Identify which cell holds the provided text, then report its (x, y) central coordinate. 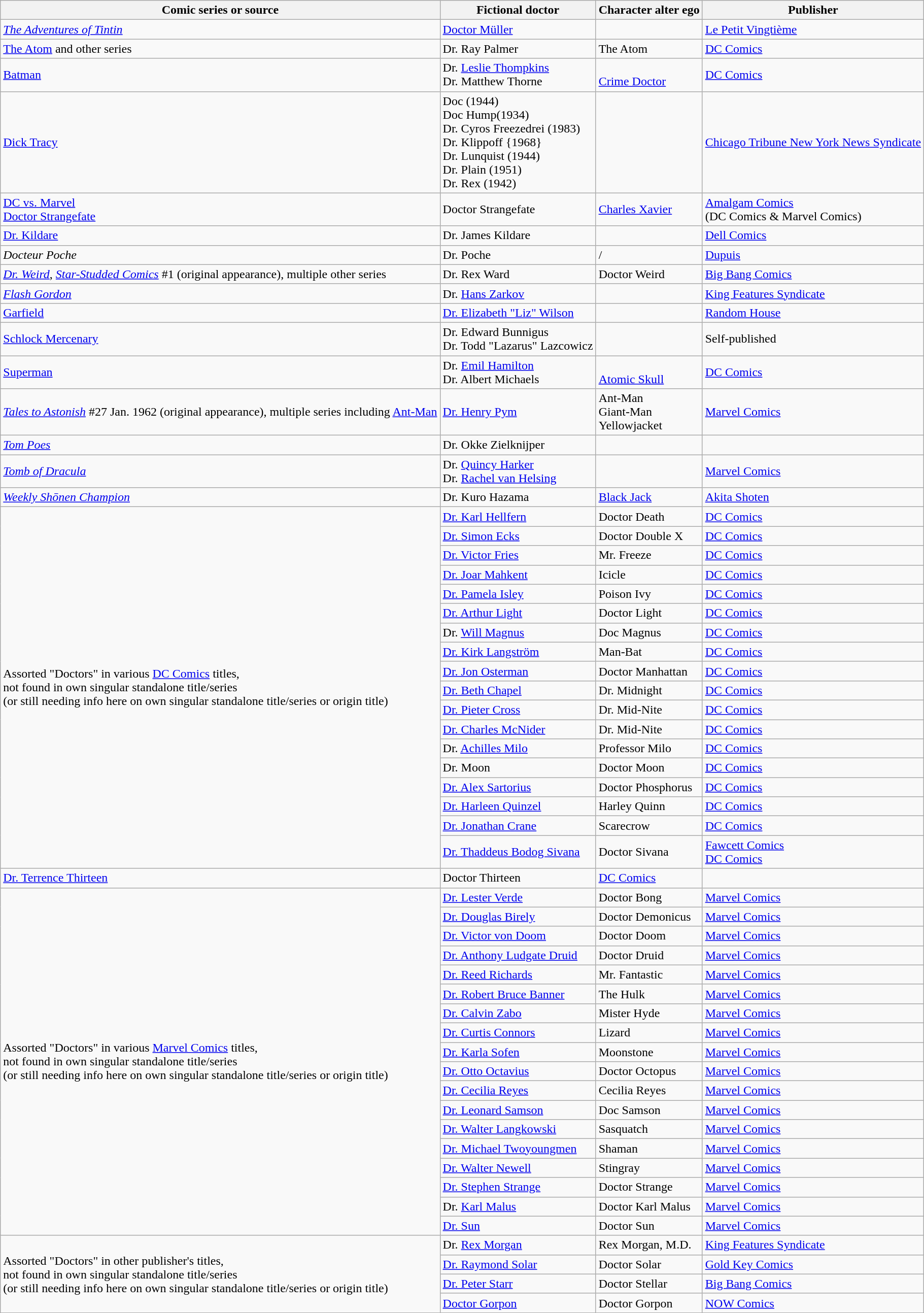
Publisher (813, 10)
Rex Morgan, M.D. (649, 1245)
The Adventures of Tintin (220, 29)
Man-Bat (649, 652)
Dr. Moon (518, 768)
Dr. Okke Zielknijper (518, 445)
Amalgam Comics(DC Comics & Marvel Comics) (813, 209)
Dr. Raymond Solar (518, 1264)
Dr. Pieter Cross (518, 710)
Dr. Joar Mahkent (518, 575)
DC vs. MarvelDoctor Strangefate (220, 209)
/ (649, 255)
Superman (220, 372)
Doc (1944)Doc Hump(1934)Dr. Cyros Freezedrei (1983)Dr. Klippoff {1968}Dr. Lunquist (1944)Dr. Plain (1951)Dr. Rex (1942) (518, 142)
Dr. Victor Fries (518, 555)
Dr. Stephen Strange (518, 1187)
Dr. Otto Octavius (518, 1071)
Dr. Walter Newell (518, 1168)
Doctor Müller (518, 29)
Doctor Sivana (649, 852)
Dr. Simon Ecks (518, 536)
Harley Quinn (649, 806)
Doctor Druid (649, 955)
Dr. Beth Chapel (518, 690)
The Hulk (649, 994)
Dr. Kirk Langström (518, 652)
Dr. Kuro Hazama (518, 497)
Dr. Pamela Isley (518, 594)
Random House (813, 313)
Shaman (649, 1149)
Dr. Kildare (220, 235)
Atomic Skull (649, 372)
Dr. Michael Twoyoungmen (518, 1149)
Dr. Thaddeus Bodog Sivana (518, 852)
Gold Key Comics (813, 1264)
Doctor Strangefate (518, 209)
Dr. Weird, Star-Studded Comics #1 (original appearance), multiple other series (220, 274)
Comic series or source (220, 10)
Dr. Rex Ward (518, 274)
Dr. Harleen Quinzel (518, 806)
The Atom (649, 49)
Doc Magnus (649, 632)
Doctor Karl Malus (649, 1206)
Professor Milo (649, 749)
Doctor Death (649, 517)
Dr. Leslie Thompkins Dr. Matthew Thorne (518, 75)
Ant-ManGiant-ManYellowjacket (649, 412)
Doctor Manhattan (649, 671)
Dr. Karla Sofen (518, 1052)
Moonstone (649, 1052)
Dr. Douglas Birely (518, 917)
Mr. Fantastic (649, 974)
Self-published (813, 339)
Garfield (220, 313)
Scarecrow (649, 826)
NOW Comics (813, 1303)
Charles Xavier (649, 209)
Dr. Rex Morgan (518, 1245)
The Atom and other series (220, 49)
Dr. Charles McNider (518, 729)
Dr. Henry Pym (518, 412)
Dr. Alex Sartorius (518, 787)
Lizard (649, 1032)
Doctor Doom (649, 936)
Doctor Light (649, 613)
Dr. Emil Hamilton Dr. Albert Michaels (518, 372)
Doctor Strange (649, 1187)
Schlock Mercenary (220, 339)
Mr. Freeze (649, 555)
Doc Samson (649, 1110)
Dr. Midnight (649, 690)
Dr. Karl Hellfern (518, 517)
Dr. Hans Zarkov (518, 293)
Dell Comics (813, 235)
Tom Poes (220, 445)
Black Jack (649, 497)
Doctor Stellar (649, 1284)
Dr. Victor von Doom (518, 936)
Dr. Cecilia Reyes (518, 1091)
Doctor Solar (649, 1264)
Dr. Curtis Connors (518, 1032)
Dr. Leonard Samson (518, 1110)
Dr. Achilles Milo (518, 749)
Cecilia Reyes (649, 1091)
Dr. Poche (518, 255)
Doctor Thirteen (518, 878)
Tomb of Dracula (220, 471)
Stingray (649, 1168)
Mister Hyde (649, 1013)
Fictional doctor (518, 10)
Dr. Lester Verde (518, 897)
Dupuis (813, 255)
Dr. Terrence Thirteen (220, 878)
Dr. Calvin Zabo (518, 1013)
Poison Ivy (649, 594)
Doctor Weird (649, 274)
Dr. Elizabeth "Liz" Wilson (518, 313)
Doctor Sun (649, 1226)
Dr. Jon Osterman (518, 671)
Dick Tracy (220, 142)
Icicle (649, 575)
Chicago Tribune New York News Syndicate (813, 142)
Weekly Shōnen Champion (220, 497)
Batman (220, 75)
Tales to Astonish #27 Jan. 1962 (original appearance), multiple series including Ant-Man (220, 412)
Dr. Edward BunnigusDr. Todd "Lazarus" Lazcowicz (518, 339)
Dr. Peter Starr (518, 1284)
Dr. Arthur Light (518, 613)
Docteur Poche (220, 255)
Doctor Phosphorus (649, 787)
Dr. Will Magnus (518, 632)
Dr. James Kildare (518, 235)
Sasquatch (649, 1129)
Dr. Ray Palmer (518, 49)
Flash Gordon (220, 293)
Dr. Karl Malus (518, 1206)
Character alter ego (649, 10)
Dr. Sun (518, 1226)
Doctor Double X (649, 536)
Akita Shoten (813, 497)
Doctor Moon (649, 768)
Doctor Demonicus (649, 917)
Dr. Reed Richards (518, 974)
Doctor Octopus (649, 1071)
Dr. Anthony Ludgate Druid (518, 955)
Dr. Walter Langkowski (518, 1129)
Le Petit Vingtième (813, 29)
Doctor Bong (649, 897)
Fawcett ComicsDC Comics (813, 852)
Crime Doctor (649, 75)
Dr. Robert Bruce Banner (518, 994)
Dr. Jonathan Crane (518, 826)
Dr. Quincy HarkerDr. Rachel van Helsing (518, 471)
